Identify which cell holds the provided text, then report its (X, Y) central coordinate. 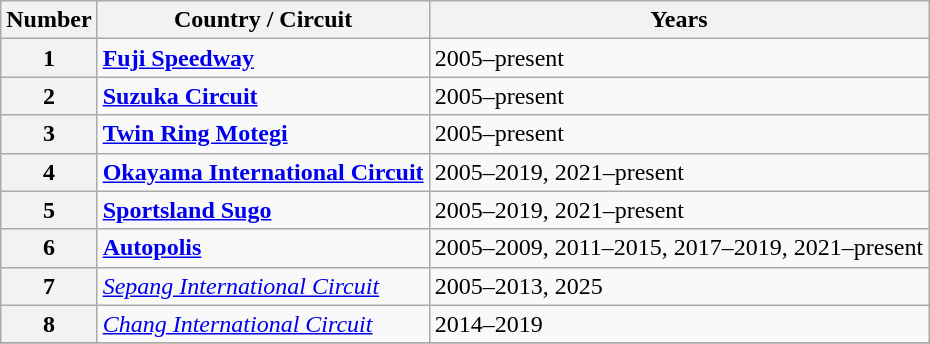
1 (49, 58)
5 (49, 210)
2 (49, 96)
Country / Circuit (263, 20)
7 (49, 286)
Chang International Circuit (263, 324)
Suzuka Circuit (263, 96)
3 (49, 134)
Okayama International Circuit (263, 172)
2014–2019 (678, 324)
Years (678, 20)
6 (49, 248)
Fuji Speedway (263, 58)
Sportsland Sugo (263, 210)
4 (49, 172)
Autopolis (263, 248)
2005–2013, 2025 (678, 286)
Sepang International Circuit (263, 286)
8 (49, 324)
Twin Ring Motegi (263, 134)
Number (49, 20)
2005–2009, 2011–2015, 2017–2019, 2021–present (678, 248)
